Search for the cell housing the specified text and yield its [X, Y] center coordinate. 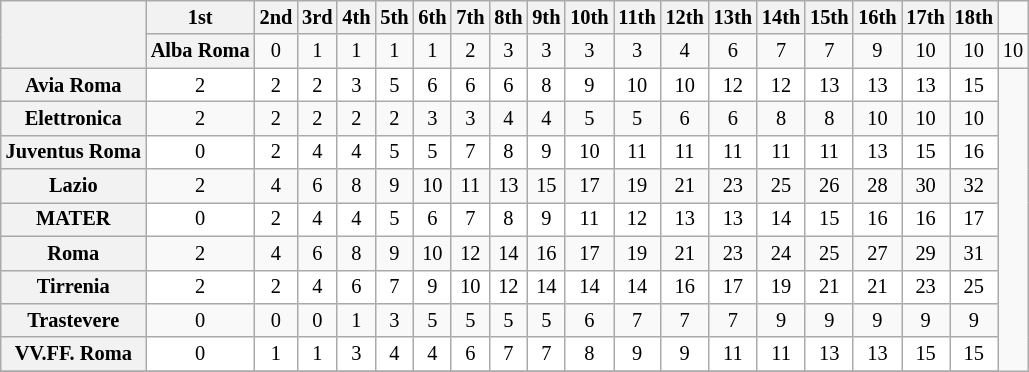
1st [200, 17]
Alba Roma [200, 51]
13th [733, 17]
Elettronica [74, 118]
11th [638, 17]
32 [974, 186]
29 [926, 253]
6th [432, 17]
Trastevere [74, 320]
14th [781, 17]
17th [926, 17]
Juventus Roma [74, 152]
3rd [317, 17]
15th [829, 17]
12th [685, 17]
10th [589, 17]
24 [781, 253]
2nd [276, 17]
5th [394, 17]
27 [877, 253]
MATER [74, 219]
18th [974, 17]
4th [356, 17]
16th [877, 17]
7th [470, 17]
31 [974, 253]
Tirrenia [74, 287]
Roma [74, 253]
VV.FF. Roma [74, 354]
9th [546, 17]
Lazio [74, 186]
Avia Roma [74, 85]
26 [829, 186]
28 [877, 186]
30 [926, 186]
8th [508, 17]
